For the text-containing cell, return its midpoint in (X, Y) coordinate format. 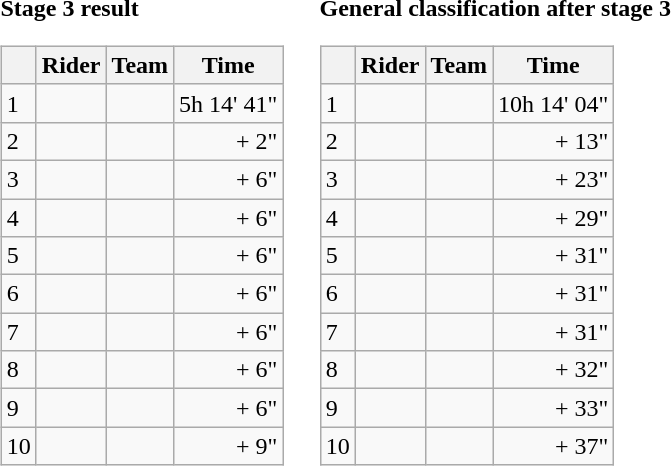
+ 23" (554, 179)
5h 14' 41" (228, 103)
+ 2" (228, 141)
+ 33" (554, 408)
10h 14' 04" (554, 103)
+ 9" (228, 446)
+ 13" (554, 141)
+ 32" (554, 370)
+ 29" (554, 217)
+ 37" (554, 446)
